Search for the cell housing the specified text and yield its [X, Y] center coordinate. 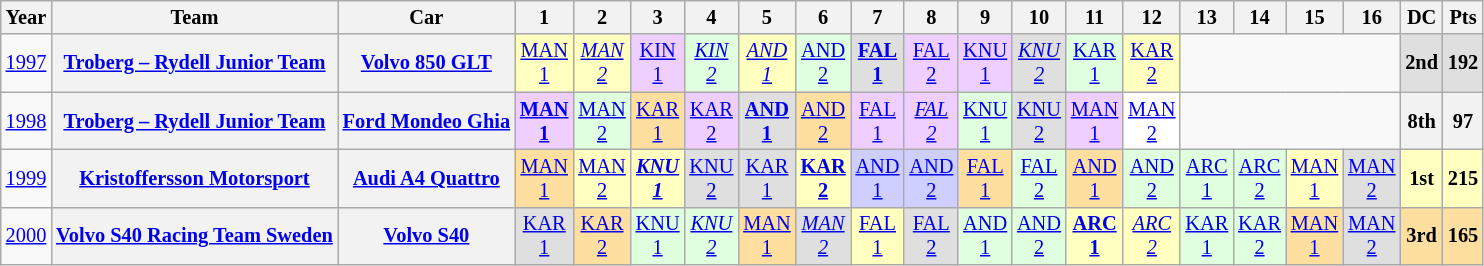
Pts [1463, 17]
Volvo 850 GLT [426, 63]
10 [1039, 17]
2000 [26, 236]
192 [1463, 63]
5 [766, 17]
215 [1463, 178]
KIN1 [658, 63]
Ford Mondeo Ghia [426, 121]
1 [544, 17]
3 [658, 17]
14 [1260, 17]
Volvo S40 Racing Team Sweden [194, 236]
2nd [1422, 63]
15 [1314, 17]
13 [1206, 17]
11 [1094, 17]
2 [602, 17]
KIN2 [711, 63]
9 [985, 17]
Year [26, 17]
Car [426, 17]
6 [824, 17]
1997 [26, 63]
Volvo S40 [426, 236]
16 [1372, 17]
4 [711, 17]
DC [1422, 17]
Audi A4 Quattro [426, 178]
165 [1463, 236]
7 [878, 17]
1st [1422, 178]
Kristoffersson Motorsport [194, 178]
8 [931, 17]
1998 [26, 121]
1999 [26, 178]
97 [1463, 121]
3rd [1422, 236]
12 [1152, 17]
8th [1422, 121]
Team [194, 17]
